Search for the cell housing the specified text and yield its [x, y] center coordinate. 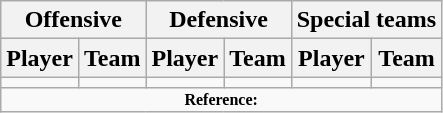
Special teams [366, 20]
Reference: [222, 100]
Offensive [74, 20]
Defensive [218, 20]
